Search for the cell housing the specified text and yield its [x, y] center coordinate. 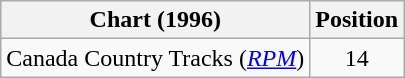
14 [357, 58]
Position [357, 20]
Canada Country Tracks (RPM) [156, 58]
Chart (1996) [156, 20]
